Detect which cell encompasses the target text, then output its [X, Y] center coordinate. 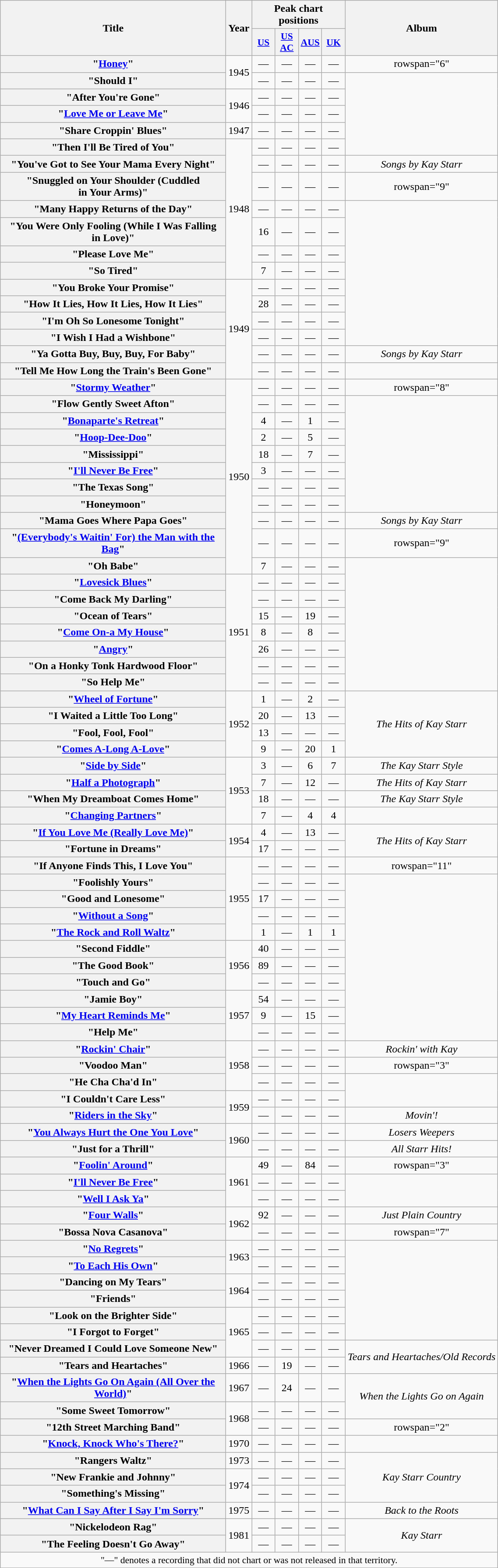
1966 [239, 1365]
1947 [239, 130]
1949 [239, 329]
"If You Love Me (Really Love Me)" [113, 832]
1961 [239, 1182]
Title [113, 28]
"He Cha Cha'd In" [113, 1082]
Kay Starr [421, 1535]
"The Texas Song" [113, 487]
1955 [239, 899]
"Ya Gotta Buy, Buy, Buy, For Baby" [113, 354]
1959 [239, 1107]
"Honeymoon" [113, 504]
"You Broke Your Promise" [113, 288]
28 [264, 304]
"Flow Gently Sweet Afton" [113, 404]
"Stormy Weather" [113, 387]
"Riders in the Sky" [113, 1115]
Peak chart positions [299, 15]
1956 [239, 965]
"Changing Partners" [113, 816]
1945 [239, 72]
"Good and Lonesome" [113, 899]
"Fortune in Dreams" [113, 849]
12 [310, 782]
"—" denotes a recording that did not chart or was not released in that territory. [249, 1560]
"Angry" [113, 649]
rowspan="2" [421, 1427]
5 [310, 437]
1951 [239, 632]
"I'm Oh So Lonesome Tonight" [113, 321]
49 [264, 1165]
"Just for a Thrill" [113, 1149]
US [264, 42]
"Never Dreamed I Could Love Someone New" [113, 1349]
16 [264, 231]
6 [310, 765]
1964 [239, 1290]
"So Help Me" [113, 682]
"Mississippi" [113, 454]
"The Good Book" [113, 965]
"I Wish I Had a Wishbone" [113, 337]
All Starr Hits! [421, 1149]
Year [239, 28]
84 [310, 1165]
1965 [239, 1332]
"(Everybody's Waitin' For) the Man with the Bag" [113, 544]
1946 [239, 105]
1968 [239, 1419]
"Half a Photograph" [113, 782]
AUS [310, 42]
"Mama Goes Where Papa Goes" [113, 521]
"Many Happy Returns of the Day" [113, 209]
"I Couldn't Care Less" [113, 1099]
"Ocean of Tears" [113, 616]
1954 [239, 841]
"The Rock and Roll Waltz" [113, 932]
"How It Lies, How It Lies, How It Lies" [113, 304]
rowspan="8" [421, 387]
"So Tired" [113, 271]
"Oh Babe" [113, 566]
"12th Street Marching Band" [113, 1427]
54 [264, 999]
"Jamie Boy" [113, 999]
"Tears and Heartaches" [113, 1365]
Movin'! [421, 1115]
1963 [239, 1257]
"Snuggled on Your Shoulder (Cuddledin Your Arms)" [113, 186]
"What Can I Say After I Say I'm Sorry" [113, 1510]
"Bossa Nova Casanova" [113, 1232]
89 [264, 965]
UK [334, 42]
1975 [239, 1510]
"Come On-a My House" [113, 632]
"New Frankie and Johnny" [113, 1477]
92 [264, 1215]
"Knock, Knock Who's There?" [113, 1444]
"Foolishly Yours" [113, 882]
1970 [239, 1444]
1957 [239, 1015]
"To Each His Own" [113, 1265]
Rockin' with Kay [421, 1049]
"Come Back My Darling" [113, 599]
40 [264, 949]
1950 [239, 477]
"Then I'll Be Tired of You" [113, 147]
"Hoop-Dee-Doo" [113, 437]
Losers Weepers [421, 1132]
"Bonaparte's Retreat" [113, 421]
1967 [239, 1388]
"Should I" [113, 81]
rowspan="11" [421, 866]
"When the Lights Go On Again (All Over the World)" [113, 1388]
"I Waited a Little Too Long" [113, 716]
Kay Starr Country [421, 1477]
"Dancing on My Tears" [113, 1282]
"Nickelodeon Rag" [113, 1527]
"Four Walls" [113, 1215]
"Rangers Waltz" [113, 1460]
1973 [239, 1460]
"Wheel of Fortune" [113, 699]
"Side by Side" [113, 765]
1953 [239, 790]
"Foolin' Around" [113, 1165]
"Some Sweet Tomorrow" [113, 1410]
"Comes A-Long A-Love" [113, 749]
1962 [239, 1224]
"If Anyone Finds This, I Love You" [113, 866]
"Honey" [113, 64]
"You Were Only Fooling (While I Was Fallingin Love)" [113, 231]
"Second Fiddle" [113, 949]
"Something's Missing" [113, 1494]
"Fool, Fool, Fool" [113, 732]
"You've Got to See Your Mama Every Night" [113, 164]
"After You're Gone" [113, 97]
Tears and Heartaches/Old Records [421, 1357]
"The Feeling Doesn't Go Away" [113, 1543]
rowspan="6" [421, 64]
"When My Dreamboat Comes Home" [113, 799]
"My Heart Reminds Me" [113, 1015]
"Help Me" [113, 1032]
1960 [239, 1140]
1981 [239, 1535]
"I Forgot to Forget" [113, 1332]
"Voodoo Man" [113, 1066]
"Without a Song" [113, 916]
Album [421, 28]
"Friends" [113, 1298]
USAC [286, 42]
Just Plain Country [421, 1215]
1948 [239, 209]
When the Lights Go on Again [421, 1396]
rowspan="7" [421, 1232]
"Please Love Me" [113, 254]
"Tell Me How Long the Train's Been Gone" [113, 371]
1952 [239, 724]
24 [286, 1388]
26 [264, 649]
Back to the Roots [421, 1510]
"Look on the Brighter Side" [113, 1315]
"No Regrets" [113, 1249]
1958 [239, 1066]
1974 [239, 1485]
"On a Honky Tonk Hardwood Floor" [113, 666]
"Love Me or Leave Me" [113, 114]
"Share Croppin' Blues" [113, 130]
"Lovesick Blues" [113, 582]
"You Always Hurt the One You Love" [113, 1132]
"Well I Ask Ya" [113, 1199]
"Rockin' Chair" [113, 1049]
"Touch and Go" [113, 982]
